For the text-containing cell, return its midpoint in [x, y] coordinate format. 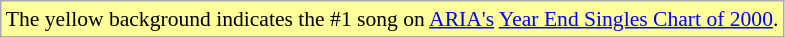
The yellow background indicates the #1 song on ARIA's Year End Singles Chart of 2000. [392, 19]
